Determine the (X, Y) coordinate at the center of the cell enclosing the given text.  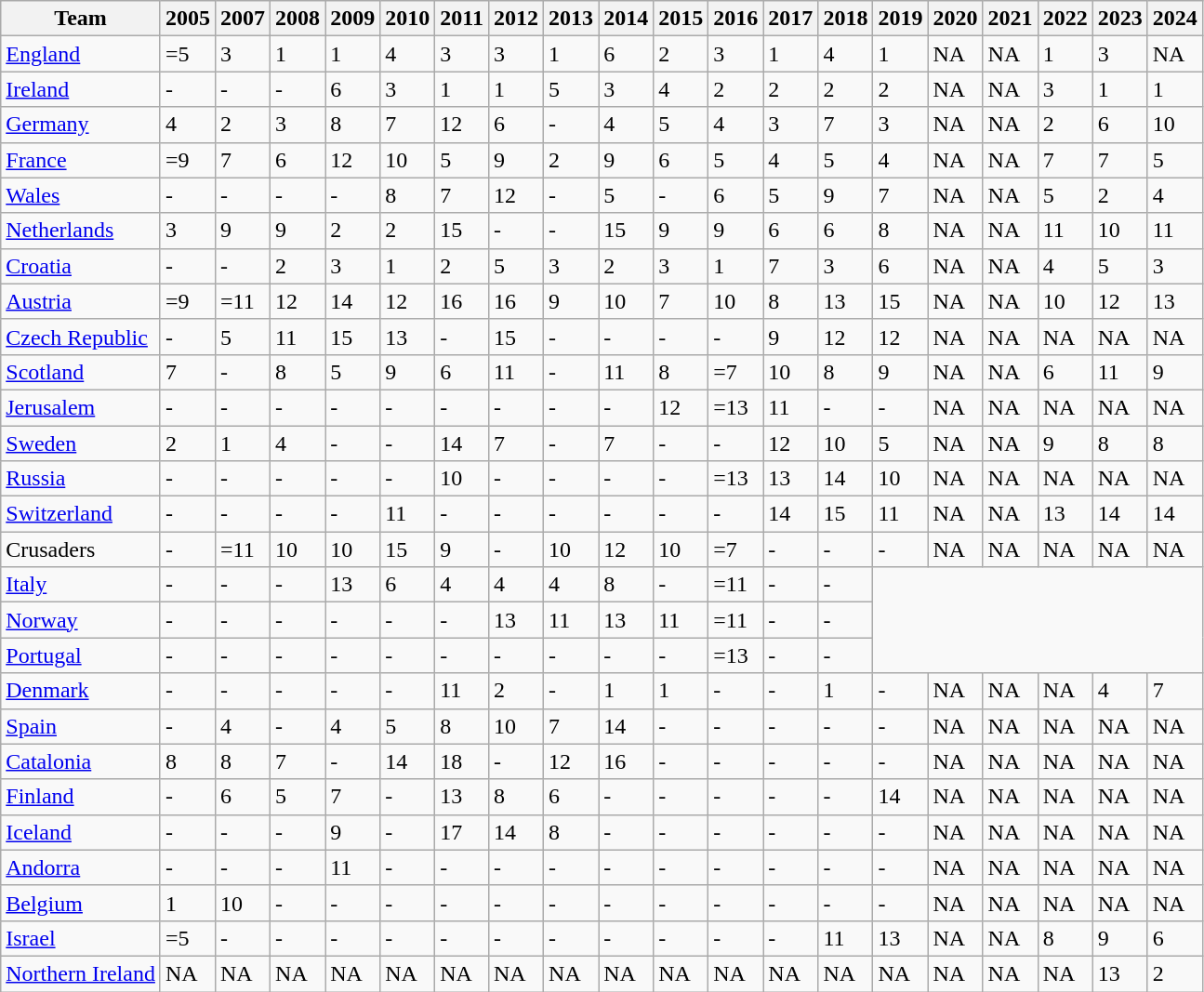
France (81, 160)
2020 (956, 19)
2007 (242, 19)
Portugal (81, 655)
Norway (81, 620)
Netherlands (81, 231)
Ireland (81, 89)
Israel (81, 938)
Germany (81, 125)
Northern Ireland (81, 973)
Russia (81, 479)
2024 (1175, 19)
2018 (846, 19)
2010 (407, 19)
Scotland (81, 372)
Croatia (81, 266)
Finland (81, 797)
2019 (900, 19)
2013 (571, 19)
2005 (188, 19)
2017 (790, 19)
Austria (81, 301)
2023 (1119, 19)
2016 (736, 19)
2008 (298, 19)
17 (462, 832)
Andorra (81, 867)
18 (462, 761)
2014 (627, 19)
2021 (1010, 19)
Spain (81, 726)
Switzerland (81, 514)
Belgium (81, 903)
England (81, 54)
2009 (353, 19)
Czech Republic (81, 337)
2011 (462, 19)
2015 (681, 19)
Team (81, 19)
Jerusalem (81, 407)
2012 (515, 19)
2022 (1065, 19)
Italy (81, 585)
Denmark (81, 691)
Sweden (81, 443)
Iceland (81, 832)
Crusaders (81, 549)
Catalonia (81, 761)
Wales (81, 195)
